From the cell containing the given text, extract its center point as (x, y) coordinate. 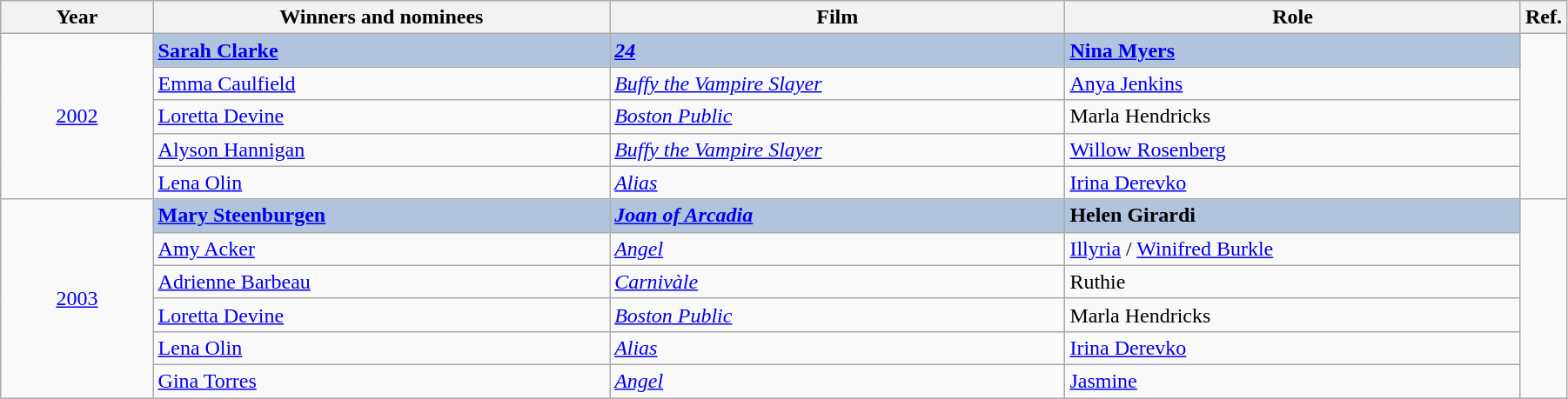
Ruthie (1293, 282)
Mary Steenburgen (381, 216)
Role (1293, 17)
Sarah Clarke (381, 50)
24 (837, 50)
Illyria / Winifred Burkle (1293, 249)
Carnivàle (837, 282)
Joan of Arcadia (837, 216)
Ref. (1544, 17)
Year (77, 17)
Gina Torres (381, 381)
Film (837, 17)
Amy Acker (381, 249)
Willow Rosenberg (1293, 150)
Adrienne Barbeau (381, 282)
Nina Myers (1293, 50)
Helen Girardi (1293, 216)
Winners and nominees (381, 17)
Anya Jenkins (1293, 83)
Alyson Hannigan (381, 150)
Emma Caulfield (381, 83)
Jasmine (1293, 381)
2003 (77, 298)
2002 (77, 116)
